From the cell containing the given text, extract its center point as (x, y) coordinate. 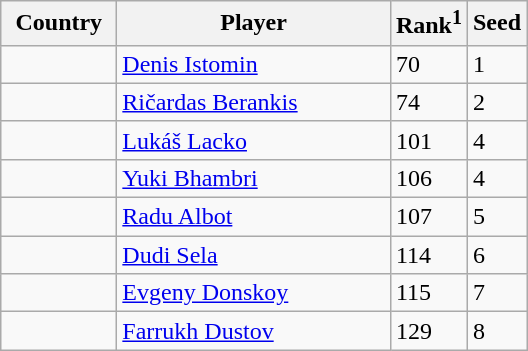
1 (496, 64)
74 (428, 102)
Seed (496, 24)
Rank1 (428, 24)
6 (496, 255)
114 (428, 255)
Country (59, 24)
Radu Albot (254, 217)
106 (428, 178)
7 (496, 293)
Farrukh Dustov (254, 331)
Lukáš Lacko (254, 140)
Ričardas Berankis (254, 102)
107 (428, 217)
2 (496, 102)
70 (428, 64)
Denis Istomin (254, 64)
Yuki Bhambri (254, 178)
8 (496, 331)
129 (428, 331)
101 (428, 140)
5 (496, 217)
Evgeny Donskoy (254, 293)
Dudi Sela (254, 255)
Player (254, 24)
115 (428, 293)
